Locate the cell with the specified text and output its [X, Y] center coordinate. 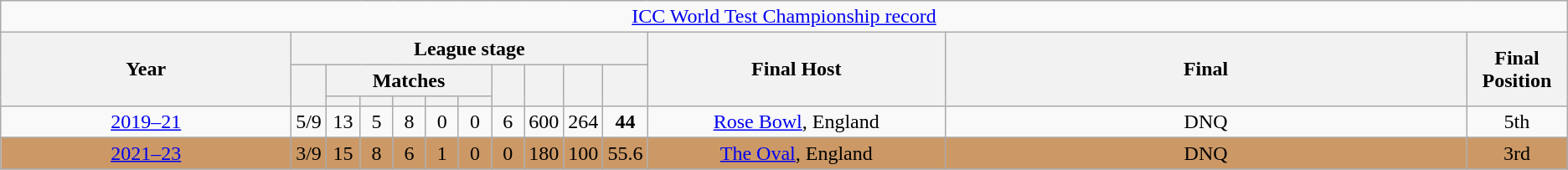
Matches [409, 80]
Year [146, 69]
13 [343, 121]
5th [1518, 121]
15 [343, 153]
ICC World Test Championship record [784, 17]
Rose Bowl, England [797, 121]
3rd [1518, 153]
5/9 [309, 121]
2021–23 [146, 153]
5 [377, 121]
180 [544, 153]
55.6 [625, 153]
League stage [469, 49]
1 [442, 153]
600 [544, 121]
100 [583, 153]
Final Position [1518, 69]
3/9 [309, 153]
44 [625, 121]
The Oval, England [797, 153]
2019–21 [146, 121]
Final [1206, 69]
Final Host [797, 69]
264 [583, 121]
